Capture the cell that displays the provided text and extract its [x, y] central coordinate. 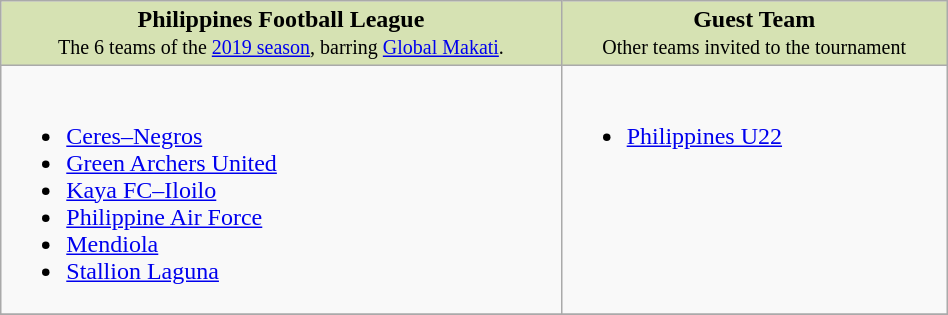
Philippines U22 [754, 190]
Philippines Football LeagueThe 6 teams of the 2019 season, barring Global Makati. [281, 34]
Guest TeamOther teams invited to the tournament [754, 34]
Ceres–NegrosGreen Archers UnitedKaya FC–IloiloPhilippine Air ForceMendiolaStallion Laguna [281, 190]
